Return (X, Y) of the center of cell containing provided text 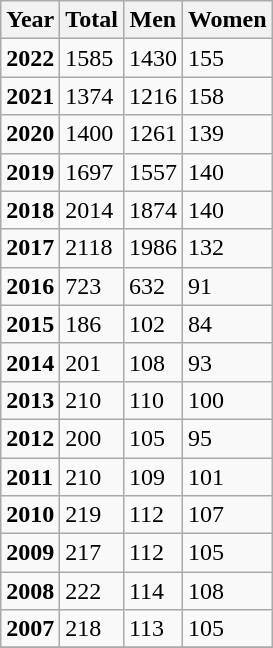
2009 (30, 553)
139 (227, 134)
186 (92, 324)
1374 (92, 96)
113 (152, 629)
2011 (30, 477)
109 (152, 477)
1697 (92, 172)
132 (227, 248)
201 (92, 362)
2012 (30, 438)
2013 (30, 400)
2015 (30, 324)
217 (92, 553)
155 (227, 58)
100 (227, 400)
114 (152, 591)
1400 (92, 134)
Total (92, 20)
2118 (92, 248)
2022 (30, 58)
2019 (30, 172)
2008 (30, 591)
218 (92, 629)
95 (227, 438)
Men (152, 20)
2017 (30, 248)
1261 (152, 134)
Year (30, 20)
1557 (152, 172)
723 (92, 286)
110 (152, 400)
101 (227, 477)
2010 (30, 515)
Women (227, 20)
200 (92, 438)
158 (227, 96)
2007 (30, 629)
84 (227, 324)
91 (227, 286)
1216 (152, 96)
632 (152, 286)
102 (152, 324)
222 (92, 591)
2018 (30, 210)
2016 (30, 286)
1585 (92, 58)
107 (227, 515)
2021 (30, 96)
93 (227, 362)
219 (92, 515)
1986 (152, 248)
1430 (152, 58)
2020 (30, 134)
1874 (152, 210)
